Identify which cell holds the provided text, then report its (X, Y) central coordinate. 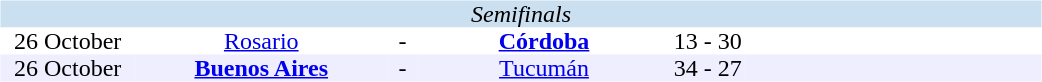
Semifinals (520, 14)
Córdoba (544, 42)
13 - 30 (708, 42)
Rosario (262, 42)
Buenos Aires (262, 68)
Tucumán (544, 68)
34 - 27 (708, 68)
